Output the (X, Y) coordinate of the center of the cell containing the given text.  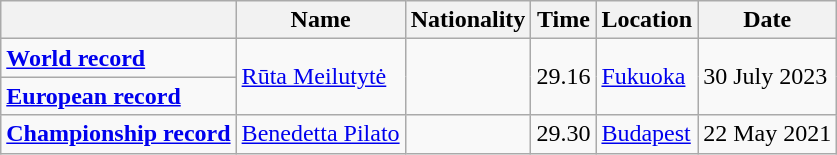
22 May 2021 (768, 134)
Fukuoka (647, 77)
Championship record (118, 134)
Date (768, 20)
Name (320, 20)
29.16 (564, 77)
European record (118, 96)
Time (564, 20)
29.30 (564, 134)
Location (647, 20)
Nationality (468, 20)
Benedetta Pilato (320, 134)
World record (118, 58)
30 July 2023 (768, 77)
Budapest (647, 134)
Rūta Meilutytė (320, 77)
